Return the (x, y) coordinate for the center point of the cell that contains the specified text.  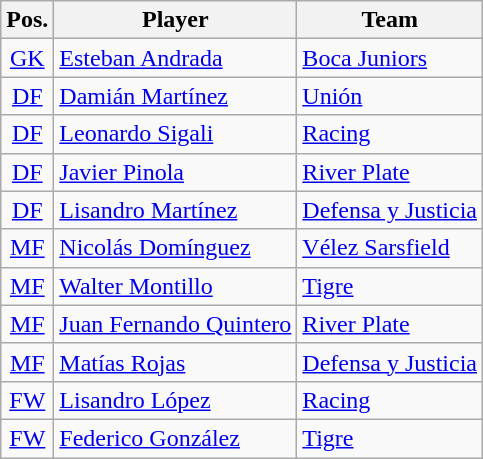
Nicolás Domínguez (176, 248)
Unión (390, 96)
Matías Rojas (176, 362)
Walter Montillo (176, 286)
Boca Juniors (390, 58)
Lisandro Martínez (176, 210)
Player (176, 20)
Juan Fernando Quintero (176, 324)
Lisandro López (176, 400)
Federico González (176, 438)
Esteban Andrada (176, 58)
Team (390, 20)
Vélez Sarsfield (390, 248)
Damián Martínez (176, 96)
Leonardo Sigali (176, 134)
Javier Pinola (176, 172)
GK (28, 58)
Pos. (28, 20)
